Identify which cell holds the provided text, then report its [X, Y] central coordinate. 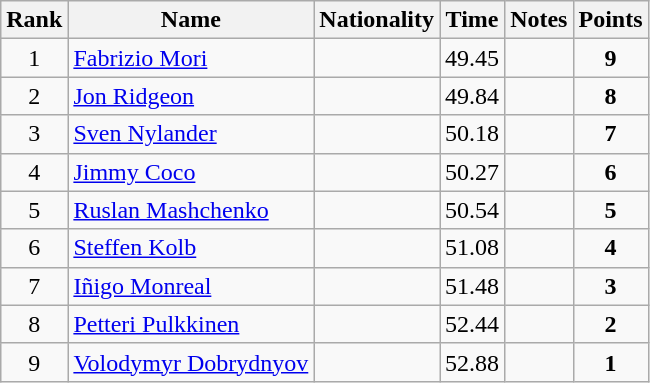
51.48 [472, 286]
Ruslan Mashchenko [191, 210]
49.45 [472, 58]
Nationality [377, 20]
Notes [539, 20]
Fabrizio Mori [191, 58]
51.08 [472, 248]
50.18 [472, 134]
52.88 [472, 362]
Jimmy Coco [191, 172]
49.84 [472, 96]
Jon Ridgeon [191, 96]
52.44 [472, 324]
Iñigo Monreal [191, 286]
Rank [34, 20]
Volodymyr Dobrydnyov [191, 362]
50.27 [472, 172]
Time [472, 20]
Points [610, 20]
Petteri Pulkkinen [191, 324]
Name [191, 20]
Steffen Kolb [191, 248]
50.54 [472, 210]
Sven Nylander [191, 134]
